Search for the cell housing the specified text and yield its [x, y] center coordinate. 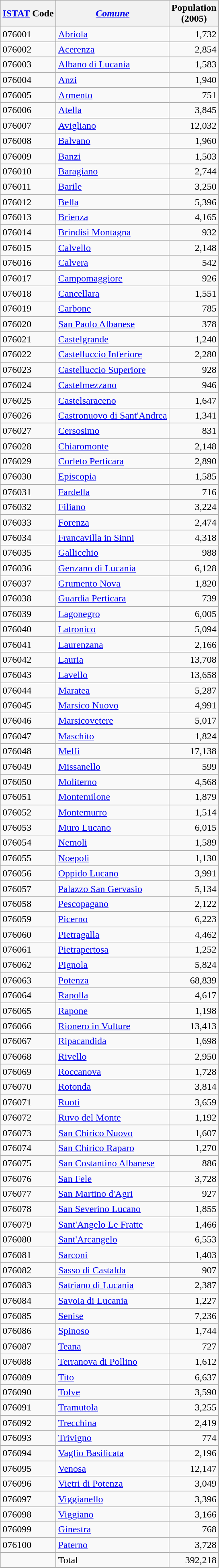
Marsico Nuovo [113, 706]
076018 [28, 293]
Maschito [113, 736]
Castelsaraceno [113, 400]
1,728 [194, 1072]
727 [194, 1346]
Savoia di Lucania [113, 1301]
076080 [28, 1240]
Satriano di Lucania [113, 1285]
076086 [28, 1331]
Sant'Arcangelo [113, 1240]
Castelluccio Superiore [113, 370]
Atella [113, 110]
San Martino d'Agri [113, 1194]
Castelluccio Inferiore [113, 354]
Maratea [113, 690]
1,960 [194, 141]
Teana [113, 1346]
Comune [113, 14]
076023 [28, 370]
Francavilla in Sinni [113, 538]
076037 [28, 583]
076046 [28, 721]
12,147 [194, 1469]
Cancellara [113, 293]
076031 [28, 492]
076003 [28, 65]
Albano di Lucania [113, 65]
Sant'Angelo Le Fratte [113, 1224]
076100 [28, 1545]
13,658 [194, 675]
076032 [28, 507]
2,744 [194, 171]
1,227 [194, 1301]
Ginestra [113, 1530]
Rapone [113, 1011]
076066 [28, 1026]
San Chirico Raparo [113, 1148]
Laurenzana [113, 644]
076070 [28, 1087]
Pescopagano [113, 904]
Viggianello [113, 1499]
3,396 [194, 1499]
Nemoli [113, 843]
076027 [28, 431]
1,583 [194, 65]
Corleto Perticara [113, 461]
5,396 [194, 202]
Castronuovo di Sant'Andrea [113, 415]
1,403 [194, 1255]
Melfi [113, 751]
Sarconi [113, 1255]
13,708 [194, 660]
076072 [28, 1117]
2,890 [194, 461]
076067 [28, 1041]
ISTAT Code [28, 14]
3,659 [194, 1102]
Forenza [113, 522]
Gallicchio [113, 553]
076089 [28, 1377]
Marsicovetere [113, 721]
076053 [28, 827]
Roccanova [113, 1072]
Paterno [113, 1545]
076034 [28, 538]
Venosa [113, 1469]
Pietrapertosa [113, 950]
7,236 [194, 1316]
San Fele [113, 1178]
1,612 [194, 1362]
Noepoli [113, 858]
3,224 [194, 507]
831 [194, 431]
076028 [28, 446]
1,252 [194, 950]
Ripacandida [113, 1041]
076093 [28, 1438]
076013 [28, 217]
076048 [28, 751]
599 [194, 767]
076015 [28, 248]
076064 [28, 995]
076043 [28, 675]
Muro Lucano [113, 827]
785 [194, 309]
6,223 [194, 919]
Brienza [113, 217]
Baragiano [113, 171]
076001 [28, 34]
076012 [28, 202]
076095 [28, 1469]
751 [194, 95]
076007 [28, 125]
076075 [28, 1163]
2,387 [194, 1285]
Tito [113, 1377]
076097 [28, 1499]
076038 [28, 599]
076040 [28, 629]
076073 [28, 1133]
Sasso di Castalda [113, 1270]
076061 [28, 950]
932 [194, 233]
4,568 [194, 782]
076002 [28, 49]
076083 [28, 1285]
1,589 [194, 843]
Balvano [113, 141]
076010 [28, 171]
076085 [28, 1316]
076090 [28, 1392]
Rotonda [113, 1087]
Guardia Perticara [113, 599]
Campomaggiore [113, 278]
076068 [28, 1056]
Vietri di Potenza [113, 1484]
076029 [28, 461]
928 [194, 370]
Latronico [113, 629]
076006 [28, 110]
076039 [28, 614]
076091 [28, 1407]
076071 [28, 1102]
076058 [28, 904]
Lagonegro [113, 614]
2,280 [194, 354]
Rionero in Vulture [113, 1026]
076020 [28, 324]
1,341 [194, 415]
Palazzo San Gervasio [113, 888]
076051 [28, 797]
2,854 [194, 49]
4,991 [194, 706]
Cersosimo [113, 431]
2,122 [194, 904]
Trivigno [113, 1438]
988 [194, 553]
4,318 [194, 538]
Pietragalla [113, 935]
Missanello [113, 767]
886 [194, 1163]
716 [194, 492]
17,138 [194, 751]
1,607 [194, 1133]
076042 [28, 660]
076076 [28, 1178]
076084 [28, 1301]
13,413 [194, 1026]
774 [194, 1438]
68,839 [194, 980]
542 [194, 263]
San Chirico Nuovo [113, 1133]
Banzi [113, 156]
1,879 [194, 797]
4,617 [194, 995]
076082 [28, 1270]
076022 [28, 354]
Picerno [113, 919]
768 [194, 1530]
076060 [28, 935]
3,049 [194, 1484]
1,820 [194, 583]
926 [194, 278]
5,094 [194, 629]
1,732 [194, 34]
Viggiano [113, 1514]
Oppido Lucano [113, 873]
Filiano [113, 507]
2,196 [194, 1453]
076017 [28, 278]
927 [194, 1194]
Carbone [113, 309]
5,287 [194, 690]
076016 [28, 263]
1,744 [194, 1331]
Armento [113, 95]
907 [194, 1270]
3,991 [194, 873]
1,551 [194, 293]
1,466 [194, 1224]
5,134 [194, 888]
076077 [28, 1194]
076008 [28, 141]
1,514 [194, 812]
378 [194, 324]
076050 [28, 782]
Genzano di Lucania [113, 568]
392,218 [194, 1560]
3,255 [194, 1407]
Spinoso [113, 1331]
Tolve [113, 1392]
1,130 [194, 858]
946 [194, 385]
076094 [28, 1453]
Trecchina [113, 1423]
076014 [28, 233]
076036 [28, 568]
4,462 [194, 935]
Anzi [113, 80]
076099 [28, 1530]
Rapolla [113, 995]
076059 [28, 919]
Acerenza [113, 49]
Ruvo del Monte [113, 1117]
076074 [28, 1148]
6,128 [194, 568]
Senise [113, 1316]
076088 [28, 1362]
Brindisi Montagna [113, 233]
Tramutola [113, 1407]
076033 [28, 522]
1,270 [194, 1148]
5,824 [194, 965]
076049 [28, 767]
076030 [28, 477]
2,419 [194, 1423]
076019 [28, 309]
1,698 [194, 1041]
076057 [28, 888]
076098 [28, 1514]
Potenza [113, 980]
076063 [28, 980]
1,240 [194, 339]
076045 [28, 706]
Episcopia [113, 477]
1,647 [194, 400]
076079 [28, 1224]
1,855 [194, 1209]
6,015 [194, 827]
076054 [28, 843]
Castelmezzano [113, 385]
Total [113, 1560]
3,845 [194, 110]
Ruoti [113, 1102]
Avigliano [113, 125]
3,250 [194, 186]
San Severino Lucano [113, 1209]
Chiaromonte [113, 446]
Montemilone [113, 797]
1,824 [194, 736]
076024 [28, 385]
Moliterno [113, 782]
076004 [28, 80]
076065 [28, 1011]
1,940 [194, 80]
3,590 [194, 1392]
1,503 [194, 156]
3,814 [194, 1087]
1,585 [194, 477]
San Paolo Albanese [113, 324]
076025 [28, 400]
076078 [28, 1209]
Population (2005) [194, 14]
076052 [28, 812]
076026 [28, 415]
Fardella [113, 492]
076096 [28, 1484]
076035 [28, 553]
076047 [28, 736]
076056 [28, 873]
Lavello [113, 675]
Calvello [113, 248]
Lauria [113, 660]
076011 [28, 186]
12,032 [194, 125]
1,198 [194, 1011]
2,474 [194, 522]
2,166 [194, 644]
2,950 [194, 1056]
Pignola [113, 965]
Montemurro [113, 812]
Bella [113, 202]
Rivello [113, 1056]
6,637 [194, 1377]
076087 [28, 1346]
076044 [28, 690]
076069 [28, 1072]
Terranova di Pollino [113, 1362]
Grumento Nova [113, 583]
Abriola [113, 34]
5,017 [194, 721]
076041 [28, 644]
076062 [28, 965]
3,166 [194, 1514]
076005 [28, 95]
076055 [28, 858]
076009 [28, 156]
1,192 [194, 1117]
739 [194, 599]
4,165 [194, 217]
San Costantino Albanese [113, 1163]
Vaglio Basilicata [113, 1453]
Calvera [113, 263]
Barile [113, 186]
076092 [28, 1423]
Castelgrande [113, 339]
6,553 [194, 1240]
6,005 [194, 614]
076081 [28, 1255]
076021 [28, 339]
